Capture the cell that displays the provided text and extract its [X, Y] central coordinate. 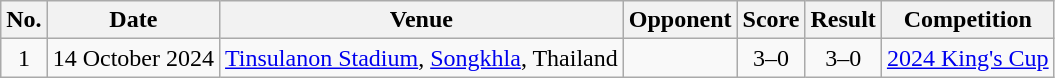
14 October 2024 [133, 58]
Venue [422, 20]
2024 King's Cup [968, 58]
Score [771, 20]
1 [24, 58]
Tinsulanon Stadium, Songkhla, Thailand [422, 58]
No. [24, 20]
Result [843, 20]
Opponent [680, 20]
Date [133, 20]
Competition [968, 20]
